Return the (x, y) coordinate for the center point of the cell that contains the specified text.  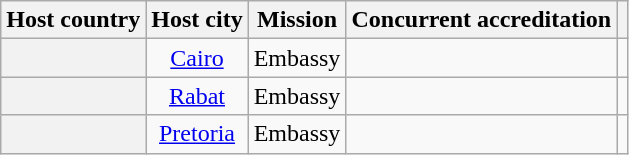
Pretoria (197, 134)
Rabat (197, 96)
Concurrent accreditation (482, 20)
Cairo (197, 58)
Host city (197, 20)
Host country (74, 20)
Mission (297, 20)
